Provide the [X, Y] coordinate of the cell's center where the given text is located.  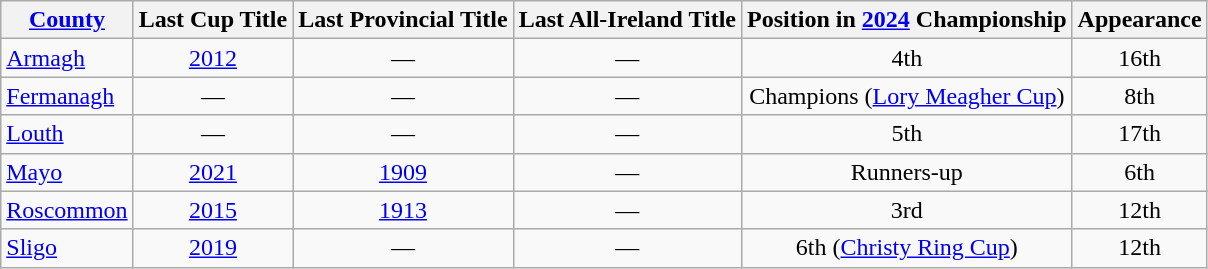
Roscommon [67, 210]
Sligo [67, 248]
8th [1140, 96]
1913 [403, 210]
Runners-up [908, 172]
5th [908, 134]
16th [1140, 58]
2019 [213, 248]
2012 [213, 58]
Armagh [67, 58]
County [67, 20]
2015 [213, 210]
3rd [908, 210]
1909 [403, 172]
Louth [67, 134]
Champions (Lory Meagher Cup) [908, 96]
Position in 2024 Championship [908, 20]
6th (Christy Ring Cup) [908, 248]
17th [1140, 134]
Fermanagh [67, 96]
4th [908, 58]
Mayo [67, 172]
Last Provincial Title [403, 20]
6th [1140, 172]
Last All-Ireland Title [627, 20]
2021 [213, 172]
Appearance [1140, 20]
Last Cup Title [213, 20]
